Find where the given text appears and provide that cell's center as [X, Y] coordinate. 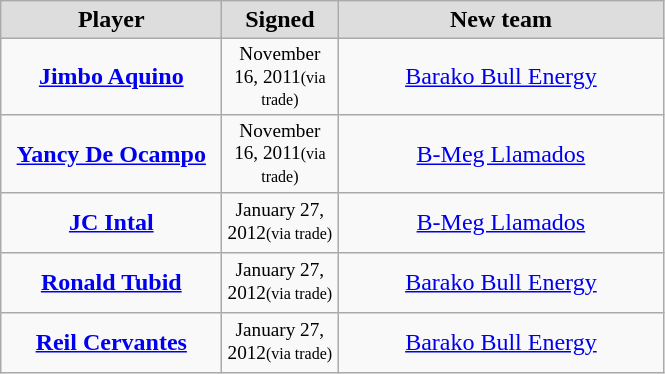
Ronald Tubid [112, 282]
Jimbo Aquino [112, 78]
JC Intal [112, 222]
New team [501, 20]
Reil Cervantes [112, 342]
Yancy De Ocampo [112, 154]
Signed [280, 20]
Player [112, 20]
